Detect which cell encompasses the target text, then output its [X, Y] center coordinate. 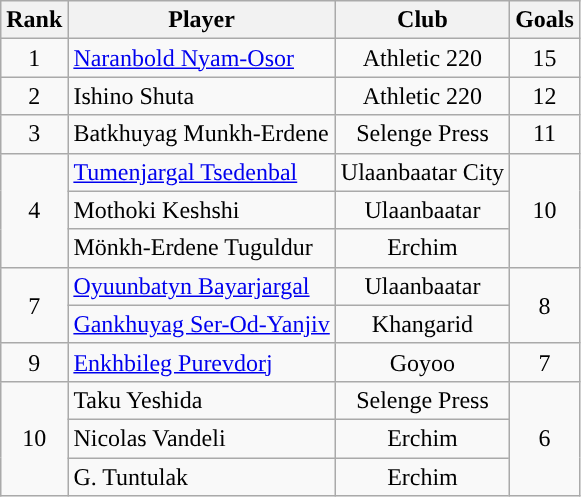
6 [545, 438]
12 [545, 96]
15 [545, 58]
Rank [34, 20]
Goals [545, 20]
Ishino Shuta [202, 96]
Club [422, 20]
Nicolas Vandeli [202, 438]
3 [34, 134]
Enkhbileg Purevdorj [202, 362]
Mothoki Keshshi [202, 210]
Naranbold Nyam-Osor [202, 58]
1 [34, 58]
Taku Yeshida [202, 400]
4 [34, 210]
Mönkh-Erdene Tuguldur [202, 248]
9 [34, 362]
G. Tuntulak [202, 477]
2 [34, 96]
Oyuunbatyn Bayarjargal [202, 286]
Tumenjargal Tsedenbal [202, 172]
Goyoo [422, 362]
11 [545, 134]
Gankhuyag Ser-Od-Yanjiv [202, 324]
Batkhuyag Munkh-Erdene [202, 134]
Player [202, 20]
Khangarid [422, 324]
Ulaanbaatar City [422, 172]
8 [545, 305]
